Locate the cell with the specified text and output its [X, Y] center coordinate. 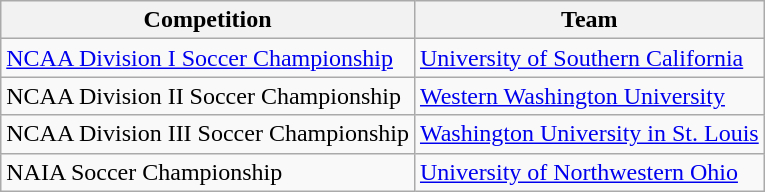
NCAA Division III Soccer Championship [208, 134]
Team [589, 20]
NAIA Soccer Championship [208, 172]
NCAA Division II Soccer Championship [208, 96]
University of Northwestern Ohio [589, 172]
Western Washington University [589, 96]
NCAA Division I Soccer Championship [208, 58]
University of Southern California [589, 58]
Washington University in St. Louis [589, 134]
Competition [208, 20]
